From the cell containing the given text, extract its center point as [x, y] coordinate. 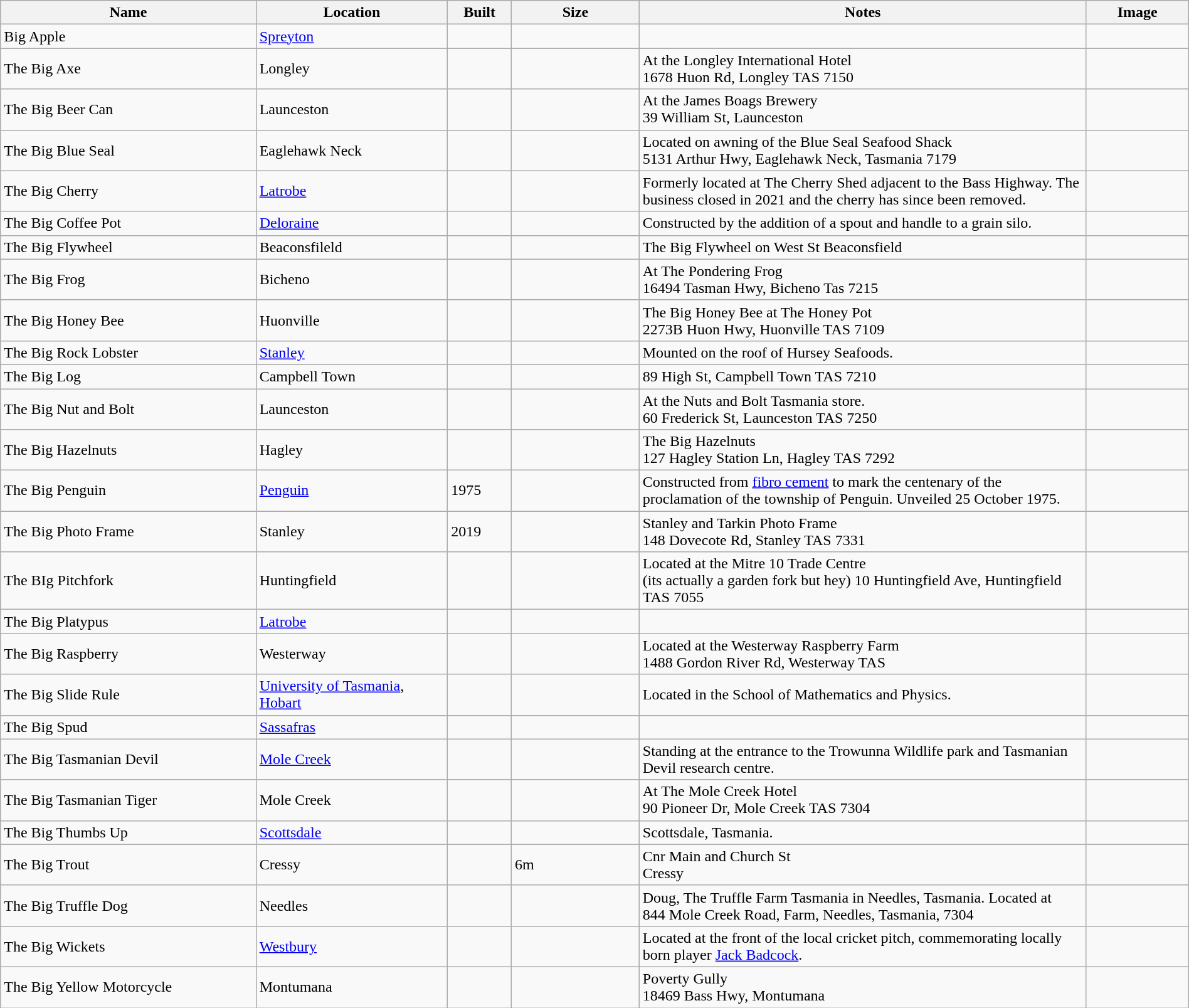
Name [128, 13]
Hagley [352, 450]
Westbury [352, 946]
The Big Penguin [128, 491]
Cressy [352, 864]
Location [352, 13]
Mounted on the roof of Hursey Seafoods. [863, 353]
The Big Truffle Dog [128, 906]
The Big Spud [128, 727]
Penguin [352, 491]
Located at the Mitre 10 Trade Centre(its actually a garden fork but hey) 10 Huntingfield Ave, Huntingfield TAS 7055 [863, 581]
Huntingfield [352, 581]
Constructed by the addition of a spout and handle to a grain silo. [863, 223]
Scottsdale, Tasmania. [863, 832]
At The Mole Creek Hotel90 Pioneer Dr, Mole Creek TAS 7304 [863, 800]
Image [1138, 13]
Standing at the entrance to the Trowunna Wildlife park and Tasmanian Devil research centre. [863, 759]
Stanley and Tarkin Photo Frame148 Dovecote Rd, Stanley TAS 7331 [863, 532]
Formerly located at The Cherry Shed adjacent to the Bass Highway. The business closed in 2021 and the cherry has since been removed. [863, 191]
The Big Blue Seal [128, 151]
University of Tasmania, Hobart [352, 695]
The Big Beer Can [128, 109]
The Big Hazelnuts127 Hagley Station Ln, Hagley TAS 7292 [863, 450]
Located in the School of Mathematics and Physics. [863, 695]
The Big Tasmanian Tiger [128, 800]
Campbell Town [352, 376]
Longley [352, 69]
The Big Cherry [128, 191]
The Big Raspberry [128, 654]
The Big Axe [128, 69]
At the Longley International Hotel1678 Huon Rd, Longley TAS 7150 [863, 69]
Located at the Westerway Raspberry Farm1488 Gordon River Rd, Westerway TAS [863, 654]
The BIg Pitchfork [128, 581]
Located at the front of the local cricket pitch, commemorating locally born player Jack Badcock. [863, 946]
The Big Flywheel on West St Beaconsfield [863, 247]
The Big Honey Bee [128, 320]
The Big Trout [128, 864]
Scottsdale [352, 832]
The Big Thumbs Up [128, 832]
The Big Platypus [128, 622]
The Big Wickets [128, 946]
The Big Nut and Bolt [128, 409]
The Big Hazelnuts [128, 450]
Eaglehawk Neck [352, 151]
Huonville [352, 320]
The Big Honey Bee at The Honey Pot2273B Huon Hwy, Huonville TAS 7109 [863, 320]
The Big Rock Lobster [128, 353]
Deloraine [352, 223]
The Big Photo Frame [128, 532]
Westerway [352, 654]
89 High St, Campbell Town TAS 7210 [863, 376]
Built [480, 13]
The Big Yellow Motorcycle [128, 987]
The Big Tasmanian Devil [128, 759]
6m [576, 864]
Doug, The Truffle Farm Tasmania in Needles, Tasmania. Located at844 Mole Creek Road, Farm, Needles, Tasmania, 7304 [863, 906]
Located on awning of the Blue Seal Seafood Shack5131 Arthur Hwy, Eaglehawk Neck, Tasmania 7179 [863, 151]
Beaconsfileld [352, 247]
The Big Slide Rule [128, 695]
Big Apple [128, 36]
At the Nuts and Bolt Tasmania store.60 Frederick St, Launceston TAS 7250 [863, 409]
Notes [863, 13]
Cnr Main and Church StCressy [863, 864]
Poverty Gully18469 Bass Hwy, Montumana [863, 987]
2019 [480, 532]
Needles [352, 906]
Montumana [352, 987]
Bicheno [352, 280]
1975 [480, 491]
The Big Coffee Pot [128, 223]
The Big Flywheel [128, 247]
At The Pondering Frog16494 Tasman Hwy, Bicheno Tas 7215 [863, 280]
Size [576, 13]
Sassafras [352, 727]
The Big Frog [128, 280]
The Big Log [128, 376]
Spreyton [352, 36]
Constructed from fibro cement to mark the centenary of the proclamation of the township of Penguin. Unveiled 25 October 1975. [863, 491]
At the James Boags Brewery39 William St, Launceston [863, 109]
